Find where the given text appears and provide that cell's center as (X, Y) coordinate. 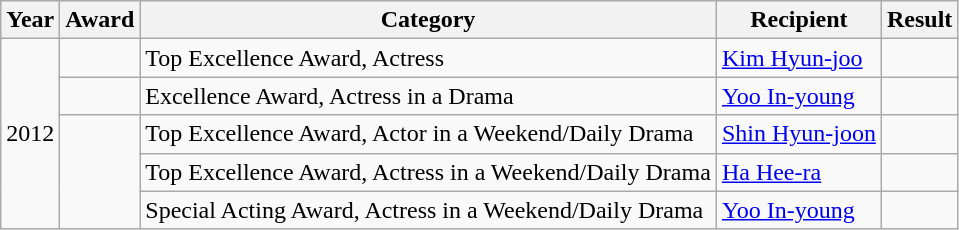
Year (30, 20)
Top Excellence Award, Actor in a Weekend/Daily Drama (428, 134)
Award (100, 20)
Ha Hee-ra (798, 172)
Recipient (798, 20)
Excellence Award, Actress in a Drama (428, 96)
Top Excellence Award, Actress (428, 58)
Category (428, 20)
Shin Hyun-joon (798, 134)
2012 (30, 134)
Top Excellence Award, Actress in a Weekend/Daily Drama (428, 172)
Kim Hyun-joo (798, 58)
Special Acting Award, Actress in a Weekend/Daily Drama (428, 210)
Result (919, 20)
